Pinpoint the cell where the given text exists, returning its (X, Y) midpoint coordinate. 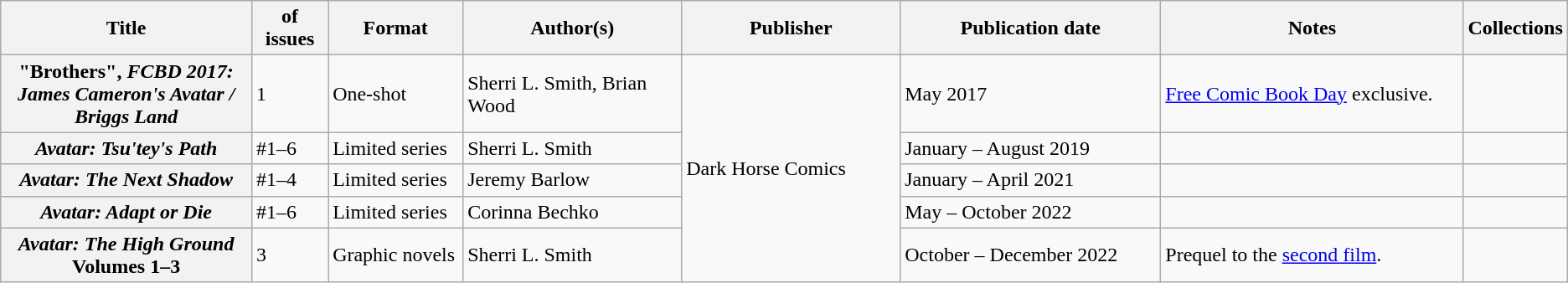
Format (395, 28)
"Brothers", FCBD 2017: James Cameron's Avatar / Briggs Land (126, 94)
Notes (1312, 28)
Avatar: The High Ground Volumes 1–3 (126, 255)
May 2017 (1030, 94)
Corinna Bechko (573, 212)
Avatar: The Next Shadow (126, 180)
Author(s) (573, 28)
Avatar: Tsu'tey's Path (126, 148)
Sherri L. Smith, Brian Wood (573, 94)
Avatar: Adapt or Die (126, 212)
Collections (1515, 28)
Jeremy Barlow (573, 180)
Graphic novels (395, 255)
October – December 2022 (1030, 255)
One-shot (395, 94)
Publication date (1030, 28)
1 (290, 94)
Publisher (791, 28)
of issues (290, 28)
3 (290, 255)
Prequel to the second film. (1312, 255)
Dark Horse Comics (791, 169)
#1–4 (290, 180)
May – October 2022 (1030, 212)
January – April 2021 (1030, 180)
Title (126, 28)
January – August 2019 (1030, 148)
Free Comic Book Day exclusive. (1312, 94)
